Search for the cell housing the specified text and yield its [x, y] center coordinate. 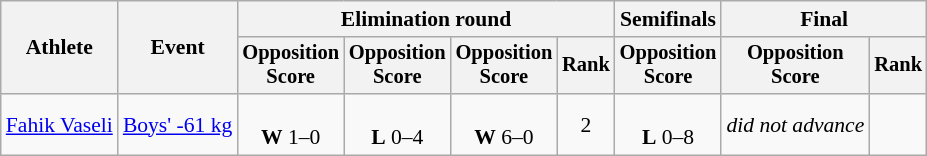
L 0–8 [668, 124]
Athlete [60, 48]
W 1–0 [290, 124]
Elimination round [426, 19]
Semifinals [668, 19]
Boys' -61 kg [178, 124]
Event [178, 48]
2 [586, 124]
did not advance [795, 124]
Fahik Vaseli [60, 124]
Final [824, 19]
W 6–0 [504, 124]
L 0–4 [398, 124]
